Locate the cell with the specified text and output its [x, y] center coordinate. 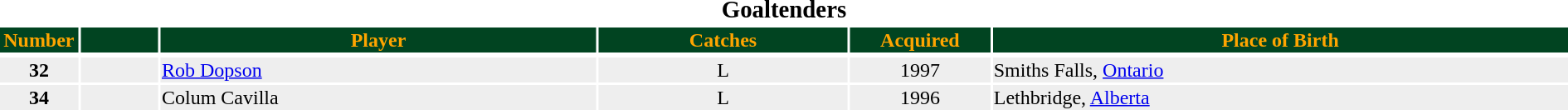
Lethbridge, Alberta [1280, 97]
Acquired [919, 40]
Catches [723, 40]
Rob Dopson [378, 70]
Number [39, 40]
1996 [919, 97]
1997 [919, 70]
Colum Cavilla [378, 97]
32 [39, 70]
34 [39, 97]
Smiths Falls, Ontario [1280, 70]
Place of Birth [1280, 40]
Player [378, 40]
